Pinpoint the cell where the given text exists, returning its [x, y] midpoint coordinate. 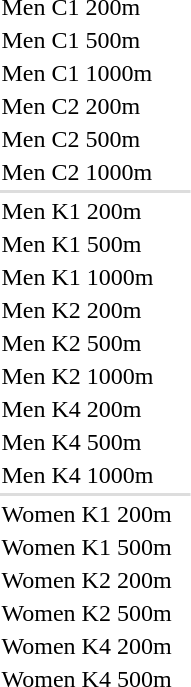
Men C1 500m [86, 40]
Men C2 200m [86, 106]
Men K4 1000m [86, 475]
Men C1 1000m [86, 73]
Women K2 200m [86, 580]
Men K2 500m [86, 343]
Women K4 200m [86, 646]
Men K1 200m [86, 211]
Women K1 200m [86, 514]
Women K2 500m [86, 613]
Men K2 200m [86, 310]
Men K4 200m [86, 409]
Men C2 500m [86, 139]
Men C2 1000m [86, 172]
Men K1 1000m [86, 277]
Men K1 500m [86, 244]
Men K4 500m [86, 442]
Women K1 500m [86, 547]
Men K2 1000m [86, 376]
